Determine the (X, Y) coordinate at the center of the cell enclosing the given text.  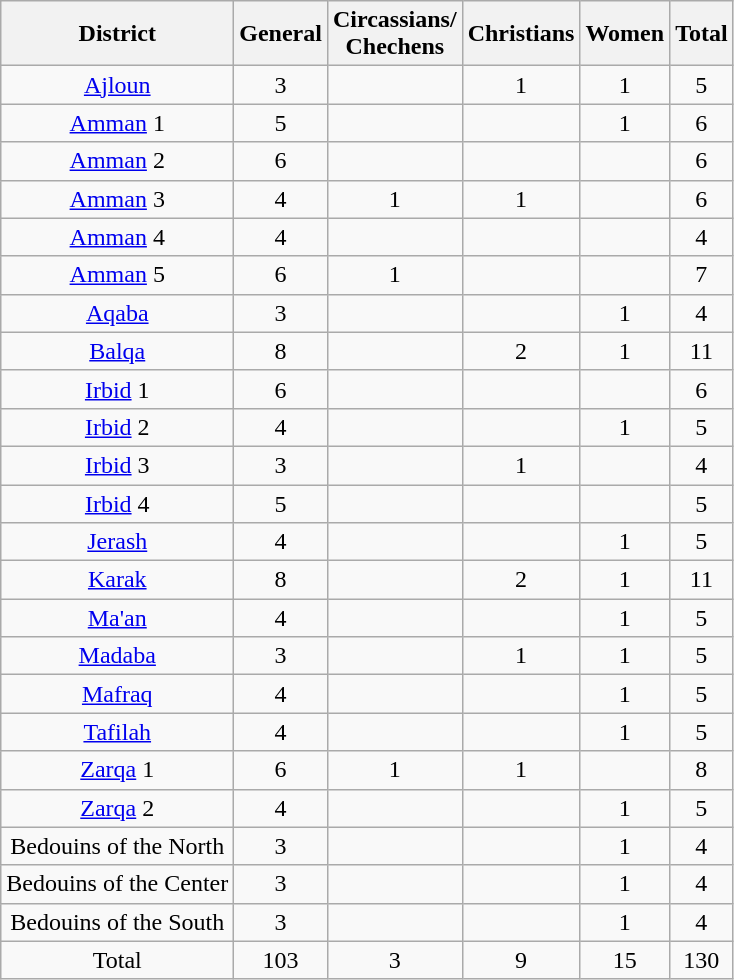
Bedouins of the North (118, 846)
District (118, 34)
Women (625, 34)
Christians (521, 34)
Bedouins of the Center (118, 884)
Irbid 3 (118, 465)
General (281, 34)
Irbid 1 (118, 389)
Zarqa 1 (118, 770)
Tafilah (118, 732)
Aqaba (118, 313)
Amman 1 (118, 123)
Zarqa 2 (118, 808)
Bedouins of the South (118, 922)
Irbid 2 (118, 427)
Amman 2 (118, 161)
Amman 5 (118, 275)
15 (625, 960)
Ajloun (118, 85)
Circassians/Chechens (394, 34)
Ma'an (118, 618)
Amman 4 (118, 237)
Karak (118, 580)
Balqa (118, 351)
Irbid 4 (118, 503)
Jerash (118, 542)
103 (281, 960)
7 (702, 275)
130 (702, 960)
Mafraq (118, 694)
Madaba (118, 656)
Amman 3 (118, 199)
9 (521, 960)
